For the text-containing cell, return its midpoint in (x, y) coordinate format. 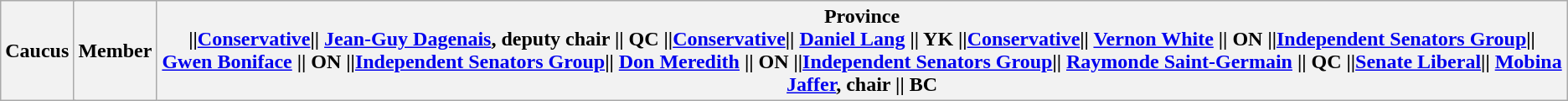
Caucus (37, 50)
Member (116, 50)
